Extract the (X, Y) coordinate from the center of the cell holding the provided text.  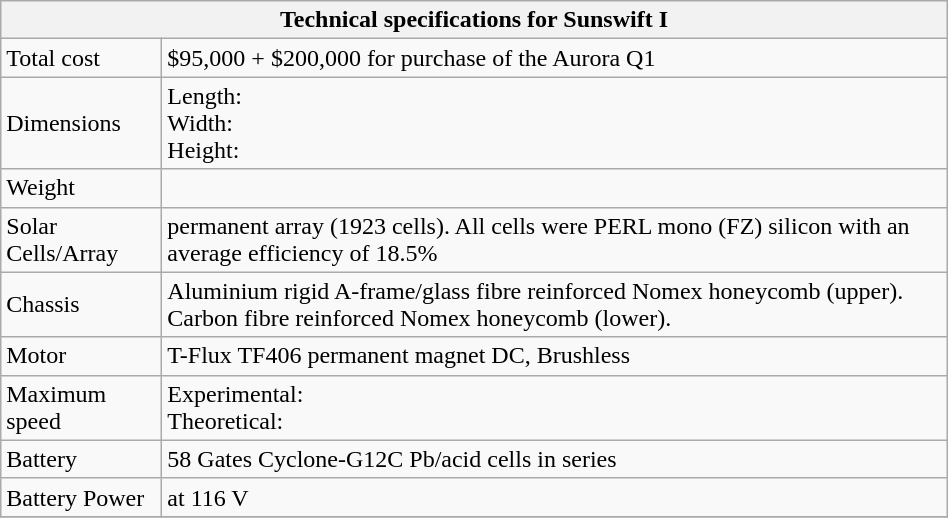
at 116 V (554, 497)
Dimensions (82, 123)
Total cost (82, 58)
Length: Width: Height: (554, 123)
Solar Cells/Array (82, 240)
Battery Power (82, 497)
T-Flux TF406 permanent magnet DC, Brushless (554, 356)
Aluminium rigid A-frame/glass fibre reinforced Nomex honeycomb (upper). Carbon fibre reinforced Nomex honeycomb (lower). (554, 304)
Chassis (82, 304)
Weight (82, 188)
Technical specifications for Sunswift I (474, 20)
$95,000 + $200,000 for purchase of the Aurora Q1 (554, 58)
Maximum speed (82, 408)
58 Gates Cyclone-G12C Pb/acid cells in series (554, 459)
Experimental: Theoretical: (554, 408)
permanent array (1923 cells). All cells were PERL mono (FZ) silicon with an average efficiency of 18.5% (554, 240)
Battery (82, 459)
Motor (82, 356)
